Locate the cell with the specified text and output its [X, Y] center coordinate. 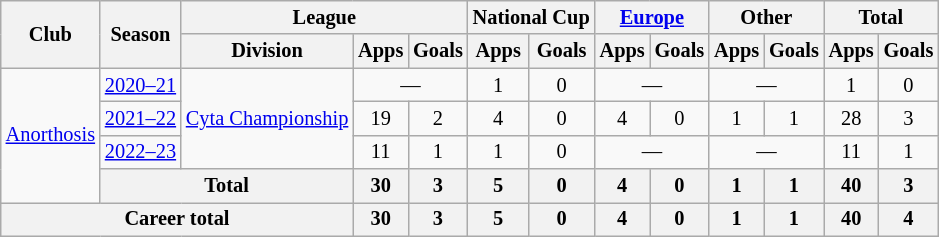
2021–22 [140, 118]
National Cup [532, 17]
League [324, 17]
Club [50, 34]
Other [766, 17]
Career total [177, 219]
28 [852, 118]
2022–23 [140, 152]
Cyta Championship [267, 118]
2 [438, 118]
2020–21 [140, 85]
Anorthosis [50, 136]
19 [380, 118]
Division [267, 51]
Europe [652, 17]
Season [140, 34]
